Capture the cell that displays the provided text and extract its [x, y] central coordinate. 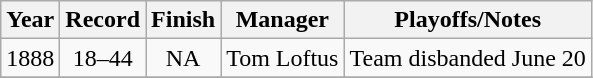
1888 [30, 58]
Tom Loftus [282, 58]
NA [184, 58]
Manager [282, 20]
Playoffs/Notes [468, 20]
Year [30, 20]
18–44 [103, 58]
Team disbanded June 20 [468, 58]
Finish [184, 20]
Record [103, 20]
